Detect which cell encompasses the target text, then output its [x, y] center coordinate. 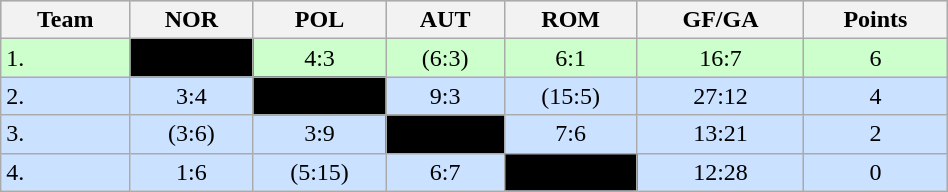
GF/GA [720, 20]
2. [66, 96]
AUT [445, 20]
POL [320, 20]
6:7 [445, 172]
4. [66, 172]
2 [876, 134]
13:21 [720, 134]
0 [876, 172]
(15:5) [570, 96]
6:1 [570, 58]
(6:3) [445, 58]
1. [66, 58]
(5:15) [320, 172]
4:3 [320, 58]
3:4 [192, 96]
27:12 [720, 96]
3:9 [320, 134]
1:6 [192, 172]
ROM [570, 20]
12:28 [720, 172]
Points [876, 20]
6 [876, 58]
(3:6) [192, 134]
3. [66, 134]
16:7 [720, 58]
Team [66, 20]
4 [876, 96]
7:6 [570, 134]
9:3 [445, 96]
NOR [192, 20]
